Search for the cell housing the specified text and yield its [X, Y] center coordinate. 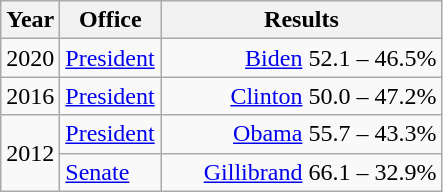
Gillibrand 66.1 – 32.9% [302, 172]
2016 [30, 96]
2012 [30, 153]
Office [110, 20]
Clinton 50.0 – 47.2% [302, 96]
Biden 52.1 – 46.5% [302, 58]
Obama 55.7 – 43.3% [302, 134]
Senate [110, 172]
2020 [30, 58]
Results [302, 20]
Year [30, 20]
